Identify which cell holds the provided text, then report its [X, Y] central coordinate. 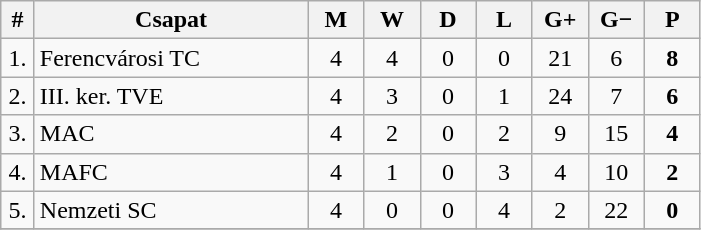
G+ [560, 20]
D [448, 20]
15 [616, 134]
21 [560, 58]
3. [18, 134]
7 [616, 96]
# [18, 20]
G− [616, 20]
9 [560, 134]
Csapat [171, 20]
III. ker. TVE [171, 96]
24 [560, 96]
10 [616, 172]
MAFC [171, 172]
W [392, 20]
2. [18, 96]
5. [18, 210]
8 [672, 58]
4. [18, 172]
P [672, 20]
Ferencvárosi TC [171, 58]
MAC [171, 134]
L [504, 20]
1. [18, 58]
Nemzeti SC [171, 210]
22 [616, 210]
M [336, 20]
